Provide the [X, Y] coordinate of the cell's center where the given text is located.  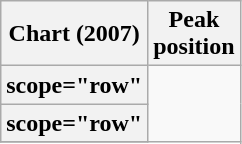
Chart (2007) [74, 34]
Peakposition [194, 34]
